Search for the cell housing the specified text and yield its [X, Y] center coordinate. 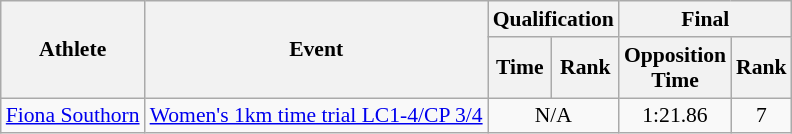
7 [762, 116]
Time [520, 68]
N/A [554, 116]
Final [706, 19]
Qualification [554, 19]
Athlete [73, 50]
OppositionTime [675, 68]
1:21.86 [675, 116]
Women's 1km time trial LC1-4/CP 3/4 [316, 116]
Event [316, 50]
Fiona Southorn [73, 116]
